Search for the cell housing the specified text and yield its (X, Y) center coordinate. 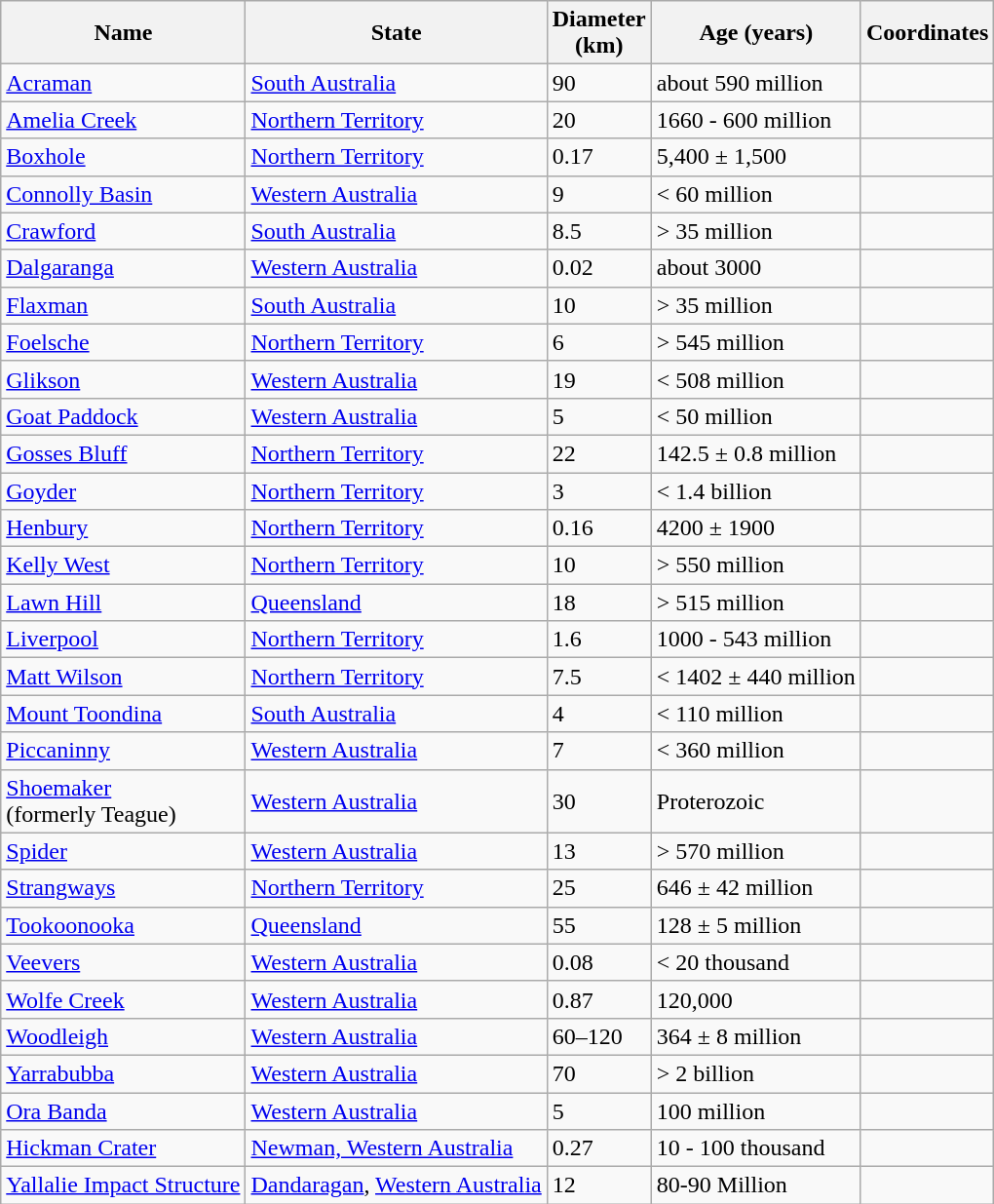
20 (598, 120)
Shoemaker(formerly Teague) (123, 801)
Dandaragan, Western Australia (396, 1185)
Amelia Creek (123, 120)
3 (598, 490)
142.5 ± 0.8 million (756, 453)
70 (598, 1073)
18 (598, 602)
19 (598, 379)
0.27 (598, 1148)
60–120 (598, 1036)
25 (598, 888)
Tookoonooka (123, 925)
12 (598, 1185)
Name (123, 33)
Liverpool (123, 640)
Connolly Basin (123, 194)
Crawford (123, 231)
7.5 (598, 677)
364 ± 8 million (756, 1036)
128 ± 5 million (756, 925)
55 (598, 925)
Glikson (123, 379)
Ora Banda (123, 1110)
Hickman Crater (123, 1148)
State (396, 33)
Goyder (123, 490)
Spider (123, 851)
Dalgaranga (123, 268)
Lawn Hill (123, 602)
> 2 billion (756, 1073)
22 (598, 453)
6 (598, 342)
5,400 ± 1,500 (756, 157)
Goat Paddock (123, 416)
< 20 thousand (756, 962)
Diameter(km) (598, 33)
1.6 (598, 640)
30 (598, 801)
> 515 million (756, 602)
about 3000 (756, 268)
4 (598, 714)
120,000 (756, 999)
Piccaninny (123, 751)
Kelly West (123, 565)
< 1.4 billion (756, 490)
0.02 (598, 268)
4200 ± 1900 (756, 528)
Flaxman (123, 305)
Age (years) (756, 33)
Wolfe Creek (123, 999)
Foelsche (123, 342)
7 (598, 751)
Coordinates (927, 33)
9 (598, 194)
Woodleigh (123, 1036)
90 (598, 83)
100 million (756, 1110)
Proterozoic (756, 801)
10 - 100 thousand (756, 1148)
Veevers (123, 962)
1000 - 543 million (756, 640)
Yarrabubba (123, 1073)
about 590 million (756, 83)
< 60 million (756, 194)
< 110 million (756, 714)
Acraman (123, 83)
> 550 million (756, 565)
> 545 million (756, 342)
Newman, Western Australia (396, 1148)
Gosses Bluff (123, 453)
646 ± 42 million (756, 888)
8.5 (598, 231)
< 1402 ± 440 million (756, 677)
Mount Toondina (123, 714)
Matt Wilson (123, 677)
Yallalie Impact Structure (123, 1185)
> 570 million (756, 851)
13 (598, 851)
0.08 (598, 962)
Boxhole (123, 157)
0.87 (598, 999)
0.17 (598, 157)
< 508 million (756, 379)
80-90 Million (756, 1185)
1660 - 600 million (756, 120)
Henbury (123, 528)
0.16 (598, 528)
Strangways (123, 888)
< 360 million (756, 751)
< 50 million (756, 416)
